Return (X, Y) of the center of cell containing provided text 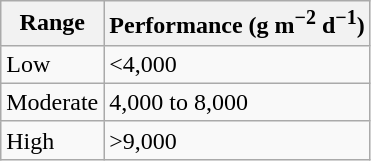
High (52, 140)
4,000 to 8,000 (237, 102)
Low (52, 64)
Range (52, 24)
Moderate (52, 102)
>9,000 (237, 140)
Performance (g m−2 d−1) (237, 24)
<4,000 (237, 64)
